Provide the (x, y) coordinate of the cell's center where the given text is located.  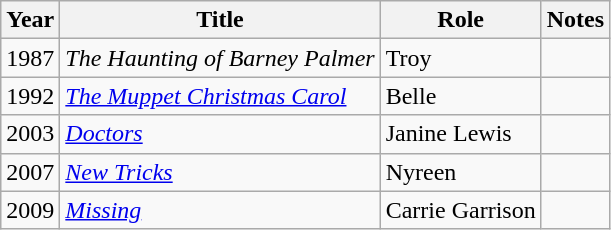
The Muppet Christmas Carol (220, 96)
The Haunting of Barney Palmer (220, 58)
Year (30, 20)
Notes (575, 20)
1987 (30, 58)
2009 (30, 210)
New Tricks (220, 172)
Missing (220, 210)
Role (460, 20)
1992 (30, 96)
Carrie Garrison (460, 210)
Doctors (220, 134)
Belle (460, 96)
Nyreen (460, 172)
2003 (30, 134)
Title (220, 20)
Troy (460, 58)
Janine Lewis (460, 134)
2007 (30, 172)
